For the text-containing cell, return its midpoint in [X, Y] coordinate format. 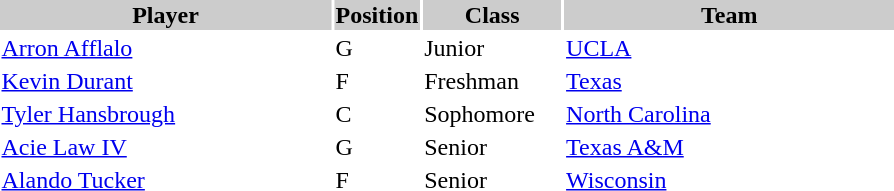
North Carolina [730, 114]
UCLA [730, 48]
Texas A&M [730, 147]
Player [166, 15]
Texas [730, 81]
Team [730, 15]
Kevin Durant [166, 81]
C [377, 114]
Tyler Hansbrough [166, 114]
Sophomore [492, 114]
Acie Law IV [166, 147]
Junior [492, 48]
Position [377, 15]
Arron Afflalo [166, 48]
Freshman [492, 81]
F [377, 81]
Senior [492, 147]
Class [492, 15]
